Locate the cell with the specified text and output its [x, y] center coordinate. 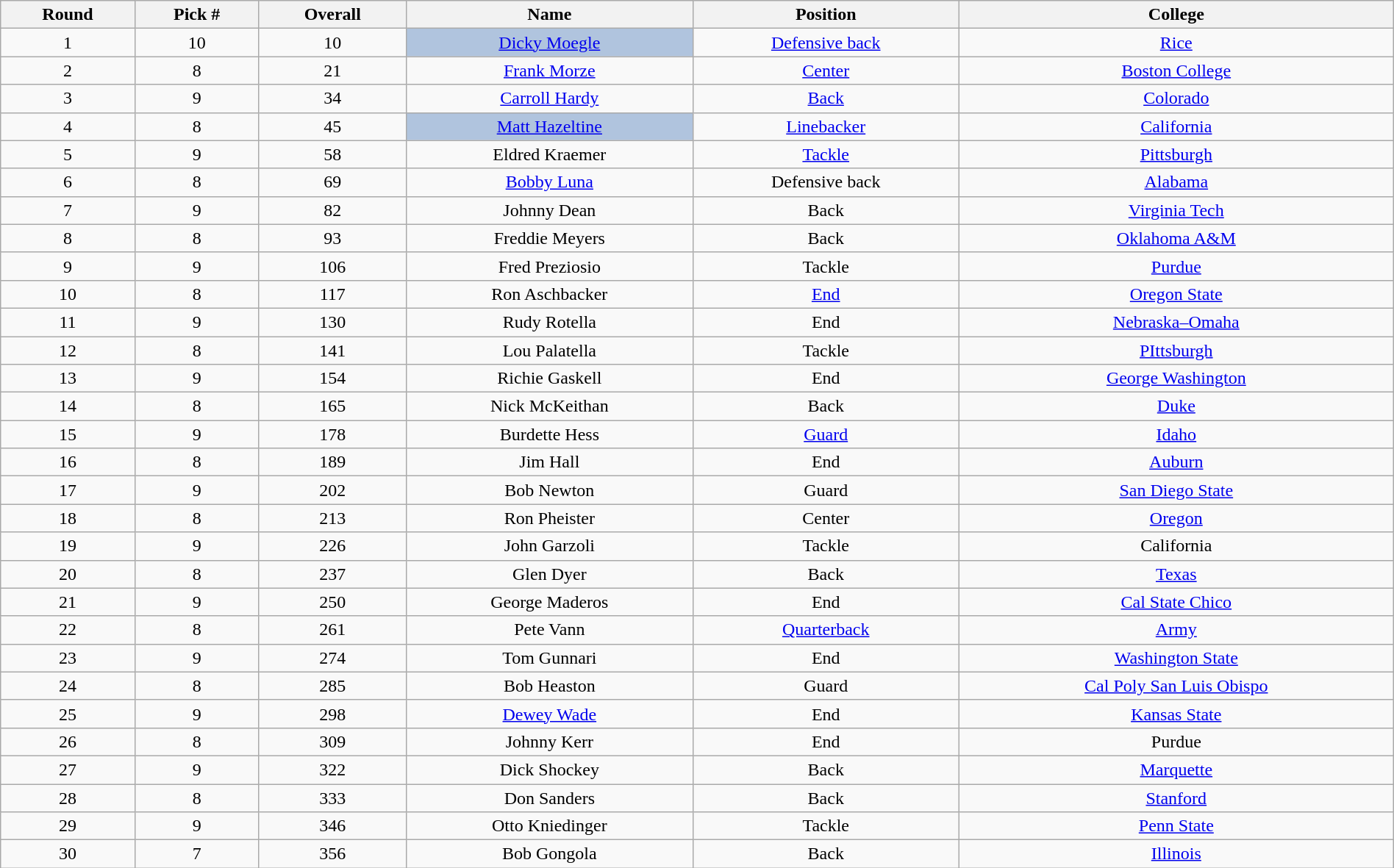
Illinois [1176, 854]
Cal Poly San Luis Obispo [1176, 686]
34 [332, 98]
27 [68, 770]
Johnny Dean [550, 210]
Linebacker [826, 126]
106 [332, 266]
178 [332, 434]
Johnny Kerr [550, 742]
Frank Morze [550, 71]
Otto Kniedinger [550, 826]
Marquette [1176, 770]
Washington State [1176, 658]
25 [68, 714]
93 [332, 238]
322 [332, 770]
Texas [1176, 574]
Virginia Tech [1176, 210]
Boston College [1176, 71]
23 [68, 658]
69 [332, 182]
Glen Dyer [550, 574]
Pete Vann [550, 630]
15 [68, 434]
261 [332, 630]
Freddie Meyers [550, 238]
226 [332, 546]
28 [68, 797]
Cal State Chico [1176, 602]
17 [68, 490]
189 [332, 462]
Rice [1176, 43]
Pittsburgh [1176, 154]
13 [68, 379]
16 [68, 462]
Bobby Luna [550, 182]
Bob Heaston [550, 686]
Oregon State [1176, 294]
Stanford [1176, 797]
82 [332, 210]
Dick Shockey [550, 770]
Position [826, 15]
3 [68, 98]
117 [332, 294]
130 [332, 322]
Kansas State [1176, 714]
Richie Gaskell [550, 379]
154 [332, 379]
26 [68, 742]
11 [68, 322]
Army [1176, 630]
Fred Preziosio [550, 266]
19 [68, 546]
Quarterback [826, 630]
Lou Palatella [550, 351]
6 [68, 182]
Carroll Hardy [550, 98]
Nick McKeithan [550, 406]
Overall [332, 15]
237 [332, 574]
Burdette Hess [550, 434]
Eldred Kraemer [550, 154]
20 [68, 574]
202 [332, 490]
30 [68, 854]
Oregon [1176, 518]
Rudy Rotella [550, 322]
Don Sanders [550, 797]
Matt Hazeltine [550, 126]
12 [68, 351]
29 [68, 826]
2 [68, 71]
14 [68, 406]
Ron Pheister [550, 518]
Round [68, 15]
Auburn [1176, 462]
Duke [1176, 406]
Oklahoma A&M [1176, 238]
Dewey Wade [550, 714]
165 [332, 406]
298 [332, 714]
333 [332, 797]
309 [332, 742]
John Garzoli [550, 546]
George Washington [1176, 379]
Dicky Moegle [550, 43]
213 [332, 518]
George Maderos [550, 602]
San Diego State [1176, 490]
Pick # [197, 15]
Bob Newton [550, 490]
4 [68, 126]
45 [332, 126]
Nebraska–Omaha [1176, 322]
Alabama [1176, 182]
PIttsburgh [1176, 351]
250 [332, 602]
58 [332, 154]
1 [68, 43]
Ron Aschbacker [550, 294]
Name [550, 15]
24 [68, 686]
Tom Gunnari [550, 658]
College [1176, 15]
Bob Gongola [550, 854]
Colorado [1176, 98]
Idaho [1176, 434]
346 [332, 826]
5 [68, 154]
285 [332, 686]
356 [332, 854]
274 [332, 658]
Penn State [1176, 826]
141 [332, 351]
Jim Hall [550, 462]
22 [68, 630]
18 [68, 518]
